Return [X, Y] of the center of cell containing provided text 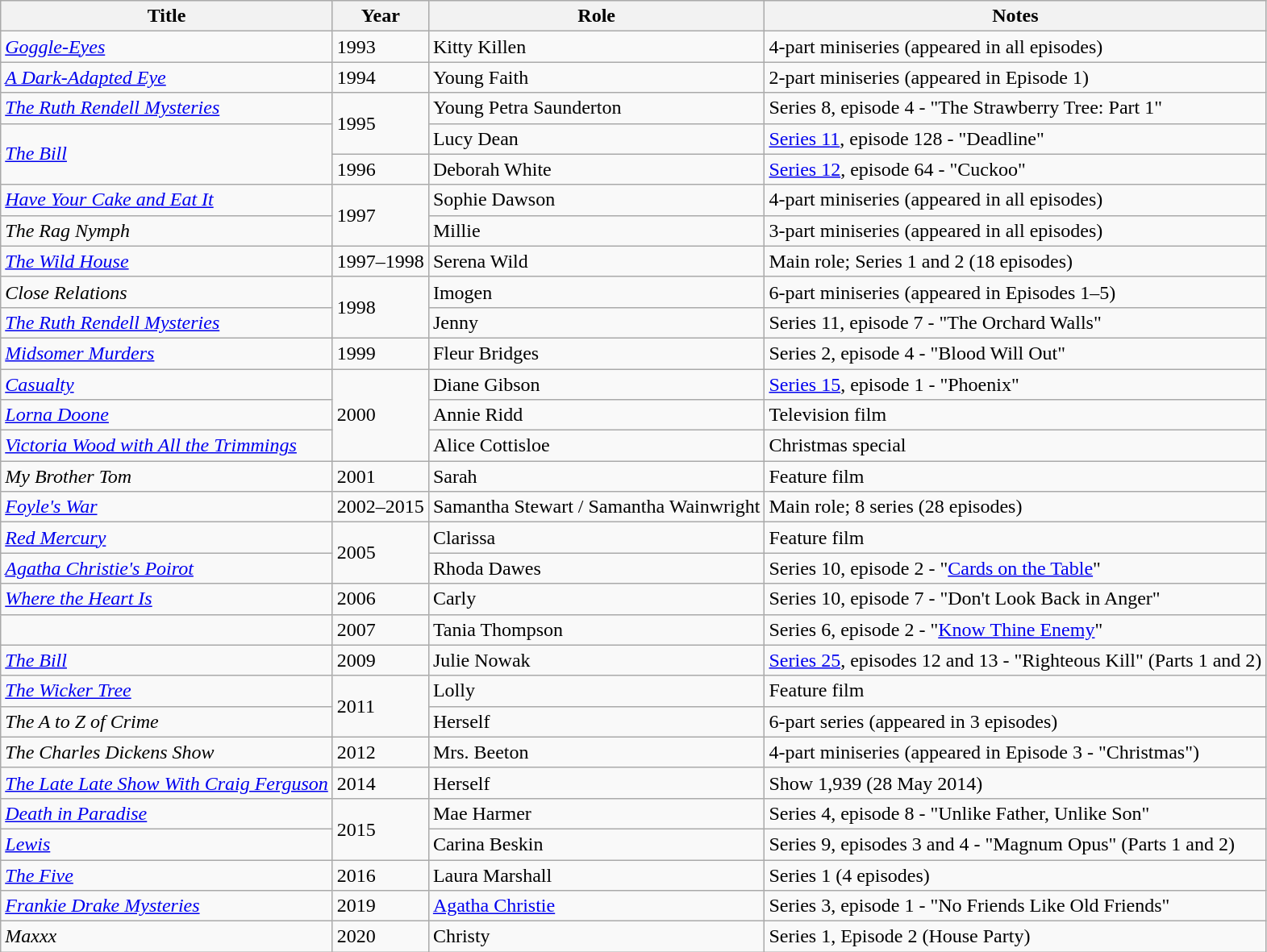
Series 1, Episode 2 (House Party) [1015, 937]
4-part miniseries (appeared in Episode 3 - "Christmas") [1015, 752]
Close Relations [167, 292]
2009 [381, 660]
Have Your Cake and Eat It [167, 200]
1998 [381, 307]
3-part miniseries (appeared in all episodes) [1015, 231]
Series 6, episode 2 - "Know Thine Enemy" [1015, 630]
Midsomer Murders [167, 353]
Series 8, episode 4 - "The Strawberry Tree: Part 1" [1015, 108]
2002–2015 [381, 507]
2012 [381, 752]
Maxxx [167, 937]
Year [381, 16]
The Five [167, 875]
Kitty Killen [597, 47]
Serena Wild [597, 261]
Samantha Stewart / Samantha Wainwright [597, 507]
Series 11, episode 7 - "The Orchard Walls" [1015, 322]
Agatha Christie [597, 906]
Lewis [167, 844]
Diane Gibson [597, 385]
Annie Ridd [597, 415]
Christy [597, 937]
My Brother Tom [167, 476]
2007 [381, 630]
Series 9, episodes 3 and 4 - "Magnum Opus" (Parts 1 and 2) [1015, 844]
Casualty [167, 385]
Main role; 8 series (28 episodes) [1015, 507]
2016 [381, 875]
Series 15, episode 1 - "Phoenix" [1015, 385]
Victoria Wood with All the Trimmings [167, 446]
The Late Late Show With Craig Ferguson [167, 783]
2019 [381, 906]
Series 1 (4 episodes) [1015, 875]
Foyle's War [167, 507]
Julie Nowak [597, 660]
Deborah White [597, 169]
Series 25, episodes 12 and 13 - "Righteous Kill" (Parts 1 and 2) [1015, 660]
6-part series (appeared in 3 episodes) [1015, 721]
Carina Beskin [597, 844]
Series 12, episode 64 - "Cuckoo" [1015, 169]
Goggle-Eyes [167, 47]
The Rag Nymph [167, 231]
1997 [381, 215]
Death in Paradise [167, 813]
2014 [381, 783]
Rhoda Dawes [597, 568]
Series 11, episode 128 - "Deadline" [1015, 139]
Where the Heart Is [167, 599]
2001 [381, 476]
Imogen [597, 292]
2011 [381, 706]
Series 10, episode 7 - "Don't Look Back in Anger" [1015, 599]
Lorna Doone [167, 415]
Agatha Christie's Poirot [167, 568]
Jenny [597, 322]
Sarah [597, 476]
1996 [381, 169]
Young Faith [597, 77]
Series 3, episode 1 - "No Friends Like Old Friends" [1015, 906]
Alice Cottisloe [597, 446]
Series 4, episode 8 - "Unlike Father, Unlike Son" [1015, 813]
Millie [597, 231]
The Wild House [167, 261]
2-part miniseries (appeared in Episode 1) [1015, 77]
Red Mercury [167, 538]
Mae Harmer [597, 813]
A Dark-Adapted Eye [167, 77]
Sophie Dawson [597, 200]
Role [597, 16]
2000 [381, 415]
Lucy Dean [597, 139]
Notes [1015, 16]
Main role; Series 1 and 2 (18 episodes) [1015, 261]
Mrs. Beeton [597, 752]
Frankie Drake Mysteries [167, 906]
Christmas special [1015, 446]
Tania Thompson [597, 630]
1999 [381, 353]
Laura Marshall [597, 875]
1994 [381, 77]
2020 [381, 937]
Show 1,939 (28 May 2014) [1015, 783]
The Charles Dickens Show [167, 752]
Series 10, episode 2 - "Cards on the Table" [1015, 568]
Fleur Bridges [597, 353]
Television film [1015, 415]
1997–1998 [381, 261]
2015 [381, 829]
Carly [597, 599]
6-part miniseries (appeared in Episodes 1–5) [1015, 292]
Series 2, episode 4 - "Blood Will Out" [1015, 353]
1995 [381, 123]
2006 [381, 599]
The A to Z of Crime [167, 721]
Lolly [597, 691]
Clarissa [597, 538]
1993 [381, 47]
Young Petra Saunderton [597, 108]
The Wicker Tree [167, 691]
Title [167, 16]
2005 [381, 553]
